Detect which cell encompasses the target text, then output its (X, Y) center coordinate. 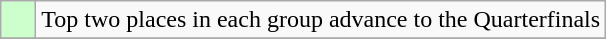
Top two places in each group advance to the Quarterfinals (321, 20)
